Pinpoint the cell where the given text exists, returning its (x, y) midpoint coordinate. 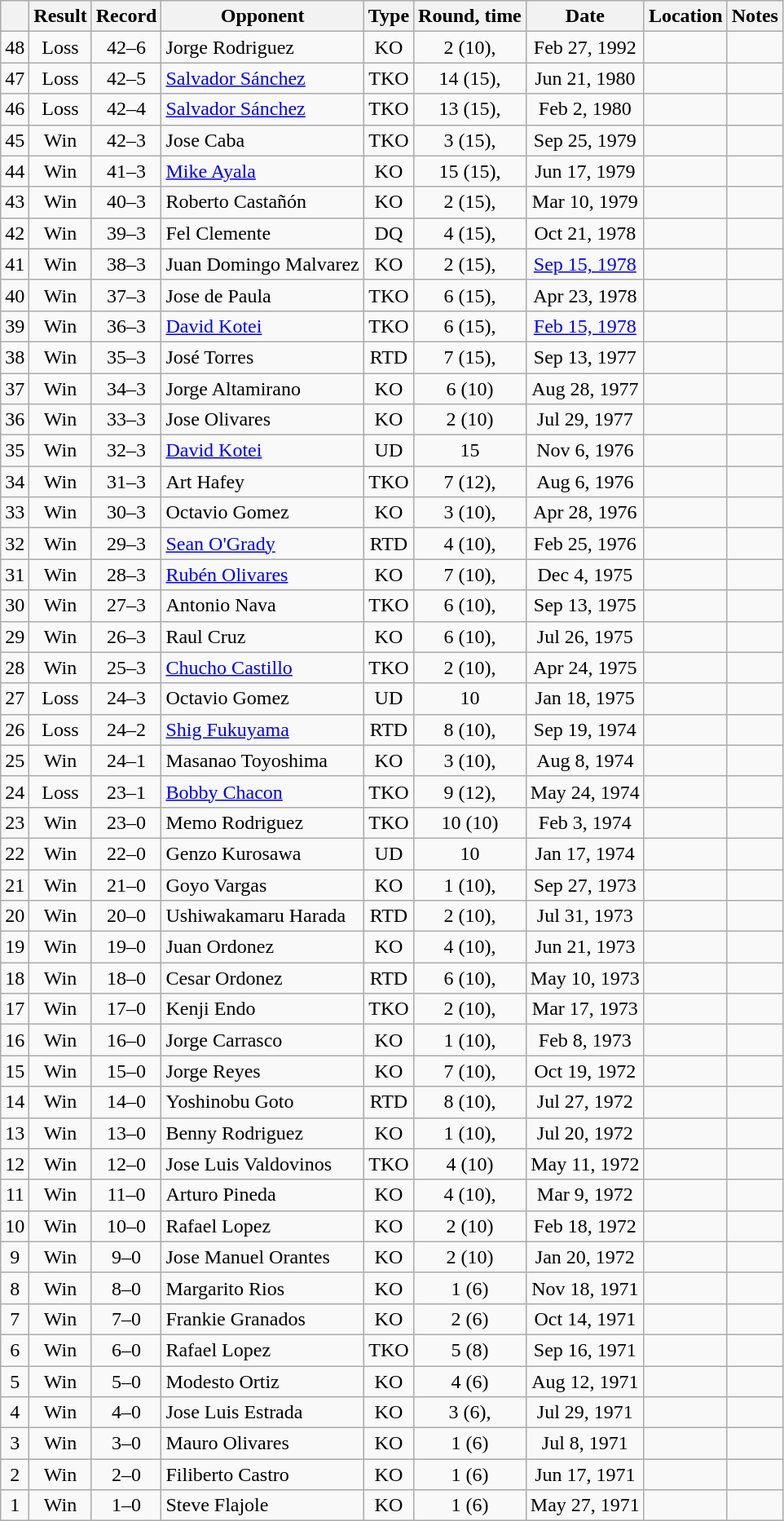
Fel Clemente (262, 233)
Oct 19, 1972 (585, 1071)
Apr 28, 1976 (585, 513)
3–0 (126, 1444)
6 (10) (470, 389)
Rubén Olivares (262, 575)
21 (15, 884)
29 (15, 637)
31–3 (126, 482)
Memo Rodriguez (262, 822)
8–0 (126, 1288)
Jan 20, 1972 (585, 1257)
46 (15, 109)
10 (10) (470, 822)
22 (15, 853)
Yoshinobu Goto (262, 1102)
16–0 (126, 1040)
Jul 20, 1972 (585, 1133)
39 (15, 326)
24–3 (126, 699)
6–0 (126, 1350)
23–1 (126, 791)
Jul 8, 1971 (585, 1444)
Benny Rodriguez (262, 1133)
Round, time (470, 16)
24 (15, 791)
Raul Cruz (262, 637)
19–0 (126, 947)
17 (15, 1009)
Oct 14, 1971 (585, 1319)
Result (60, 16)
25–3 (126, 668)
5 (15, 1382)
Aug 8, 1974 (585, 760)
Feb 18, 1972 (585, 1226)
29–3 (126, 544)
Jose Caba (262, 140)
Feb 8, 1973 (585, 1040)
3 (6), (470, 1413)
Apr 23, 1978 (585, 295)
24–2 (126, 730)
May 24, 1974 (585, 791)
24–1 (126, 760)
19 (15, 947)
Feb 2, 1980 (585, 109)
Mar 10, 1979 (585, 202)
42–6 (126, 47)
43 (15, 202)
38–3 (126, 264)
Jun 21, 1973 (585, 947)
22–0 (126, 853)
Modesto Ortiz (262, 1382)
25 (15, 760)
Mar 17, 1973 (585, 1009)
4–0 (126, 1413)
27 (15, 699)
27–3 (126, 606)
41 (15, 264)
15–0 (126, 1071)
Nov 18, 1971 (585, 1288)
10–0 (126, 1226)
35–3 (126, 357)
Dec 4, 1975 (585, 575)
8 (15, 1288)
17–0 (126, 1009)
Jul 29, 1977 (585, 420)
26–3 (126, 637)
Sep 27, 1973 (585, 884)
11–0 (126, 1195)
Kenji Endo (262, 1009)
Jose Luis Valdovinos (262, 1164)
Goyo Vargas (262, 884)
6 (15, 1350)
38 (15, 357)
14–0 (126, 1102)
23–0 (126, 822)
26 (15, 730)
Sep 15, 1978 (585, 264)
Feb 27, 1992 (585, 47)
37 (15, 389)
34–3 (126, 389)
Jan 17, 1974 (585, 853)
José Torres (262, 357)
16 (15, 1040)
Sep 16, 1971 (585, 1350)
Arturo Pineda (262, 1195)
1–0 (126, 1506)
Antonio Nava (262, 606)
2 (6) (470, 1319)
Jorge Altamirano (262, 389)
Mike Ayala (262, 171)
Jorge Carrasco (262, 1040)
Art Hafey (262, 482)
21–0 (126, 884)
42–4 (126, 109)
Sep 13, 1975 (585, 606)
May 10, 1973 (585, 978)
40–3 (126, 202)
Aug 6, 1976 (585, 482)
Type (388, 16)
Jul 27, 1972 (585, 1102)
Jorge Rodriguez (262, 47)
DQ (388, 233)
Record (126, 16)
Sep 19, 1974 (585, 730)
Chucho Castillo (262, 668)
42 (15, 233)
Shig Fukuyama (262, 730)
13 (15, 1133)
Mauro Olivares (262, 1444)
Aug 12, 1971 (585, 1382)
Jose Olivares (262, 420)
Jose Luis Estrada (262, 1413)
Sep 25, 1979 (585, 140)
31 (15, 575)
2–0 (126, 1475)
Feb 15, 1978 (585, 326)
42–3 (126, 140)
20 (15, 916)
18–0 (126, 978)
12–0 (126, 1164)
May 27, 1971 (585, 1506)
39–3 (126, 233)
12 (15, 1164)
18 (15, 978)
Roberto Castañón (262, 202)
15 (15), (470, 171)
35 (15, 451)
Steve Flajole (262, 1506)
3 (15, 1444)
34 (15, 482)
May 11, 1972 (585, 1164)
4 (10) (470, 1164)
Jun 21, 1980 (585, 78)
7 (15), (470, 357)
7 (15, 1319)
13 (15), (470, 109)
36–3 (126, 326)
4 (15), (470, 233)
Juan Ordonez (262, 947)
Cesar Ordonez (262, 978)
13–0 (126, 1133)
9–0 (126, 1257)
33–3 (126, 420)
Jorge Reyes (262, 1071)
Genzo Kurosawa (262, 853)
32 (15, 544)
3 (15), (470, 140)
44 (15, 171)
36 (15, 420)
Jose Manuel Orantes (262, 1257)
48 (15, 47)
7–0 (126, 1319)
28–3 (126, 575)
Ushiwakamaru Harada (262, 916)
Notes (755, 16)
Sep 13, 1977 (585, 357)
30 (15, 606)
Sean O'Grady (262, 544)
30–3 (126, 513)
23 (15, 822)
Jose de Paula (262, 295)
Jun 17, 1971 (585, 1475)
41–3 (126, 171)
Date (585, 16)
Jul 31, 1973 (585, 916)
Juan Domingo Malvarez (262, 264)
Nov 6, 1976 (585, 451)
28 (15, 668)
Filiberto Castro (262, 1475)
9 (12), (470, 791)
37–3 (126, 295)
9 (15, 1257)
42–5 (126, 78)
Frankie Granados (262, 1319)
Feb 3, 1974 (585, 822)
Opponent (262, 16)
14 (15, 1102)
Jul 26, 1975 (585, 637)
4 (6) (470, 1382)
33 (15, 513)
Oct 21, 1978 (585, 233)
Margarito Rios (262, 1288)
45 (15, 140)
1 (15, 1506)
5 (8) (470, 1350)
Feb 25, 1976 (585, 544)
Jan 18, 1975 (585, 699)
4 (15, 1413)
2 (15, 1475)
Jun 17, 1979 (585, 171)
Bobby Chacon (262, 791)
Jul 29, 1971 (585, 1413)
Mar 9, 1972 (585, 1195)
14 (15), (470, 78)
7 (12), (470, 482)
5–0 (126, 1382)
20–0 (126, 916)
Apr 24, 1975 (585, 668)
40 (15, 295)
32–3 (126, 451)
11 (15, 1195)
Masanao Toyoshima (262, 760)
47 (15, 78)
Location (685, 16)
Aug 28, 1977 (585, 389)
